For the text-containing cell, return its midpoint in [x, y] coordinate format. 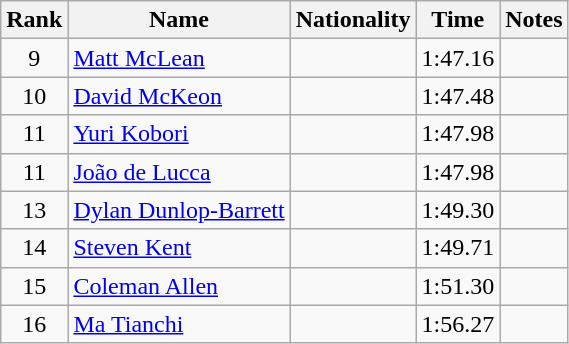
Time [458, 20]
13 [34, 210]
Name [179, 20]
1:47.16 [458, 58]
Steven Kent [179, 248]
Nationality [353, 20]
Rank [34, 20]
Yuri Kobori [179, 134]
1:51.30 [458, 286]
16 [34, 324]
Dylan Dunlop-Barrett [179, 210]
9 [34, 58]
Ma Tianchi [179, 324]
1:56.27 [458, 324]
1:47.48 [458, 96]
14 [34, 248]
Matt McLean [179, 58]
1:49.30 [458, 210]
Coleman Allen [179, 286]
João de Lucca [179, 172]
Notes [534, 20]
David McKeon [179, 96]
1:49.71 [458, 248]
10 [34, 96]
15 [34, 286]
